Extract the (X, Y) coordinate from the center of the cell holding the provided text.  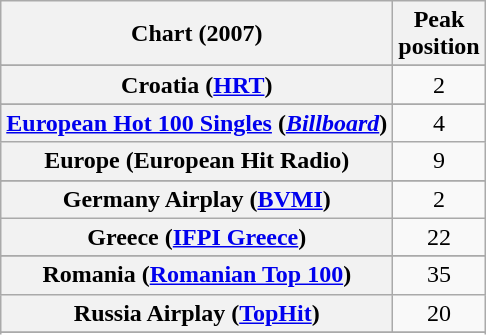
Russia Airplay (TopHit) (197, 313)
European Hot 100 Singles (Billboard) (197, 123)
Chart (2007) (197, 34)
20 (439, 313)
Peakposition (439, 34)
22 (439, 237)
Croatia (HRT) (197, 85)
Romania (Romanian Top 100) (197, 275)
9 (439, 161)
Germany Airplay (BVMI) (197, 199)
4 (439, 123)
Europe (European Hit Radio) (197, 161)
Greece (IFPI Greece) (197, 237)
35 (439, 275)
